Identify which cell holds the provided text, then report its [x, y] central coordinate. 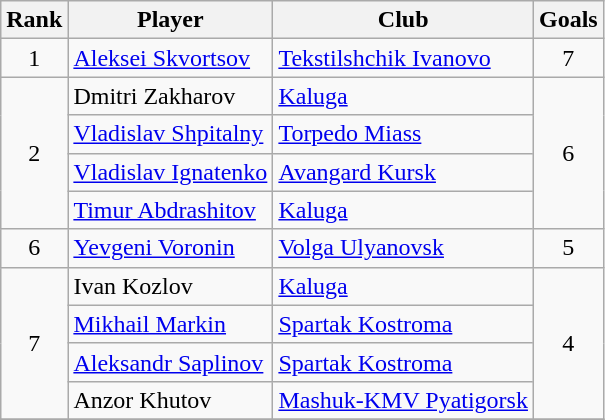
Goals [568, 20]
Ivan Kozlov [170, 286]
Avangard Kursk [404, 172]
Mikhail Markin [170, 324]
1 [34, 58]
Anzor Khutov [170, 400]
Rank [34, 20]
Dmitri Zakharov [170, 96]
Vladislav Ignatenko [170, 172]
Aleksandr Saplinov [170, 362]
Mashuk-KMV Pyatigorsk [404, 400]
Aleksei Skvortsov [170, 58]
4 [568, 343]
Club [404, 20]
2 [34, 153]
Tekstilshchik Ivanovo [404, 58]
Torpedo Miass [404, 134]
Volga Ulyanovsk [404, 248]
5 [568, 248]
Vladislav Shpitalny [170, 134]
Player [170, 20]
Timur Abdrashitov [170, 210]
Yevgeni Voronin [170, 248]
